Output the [x, y] coordinate of the center of the cell containing the given text.  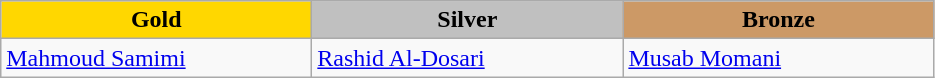
Silver [468, 20]
Mahmoud Samimi [156, 58]
Gold [156, 20]
Rashid Al-Dosari [468, 58]
Bronze [778, 20]
Musab Momani [778, 58]
